Detect which cell encompasses the target text, then output its [x, y] center coordinate. 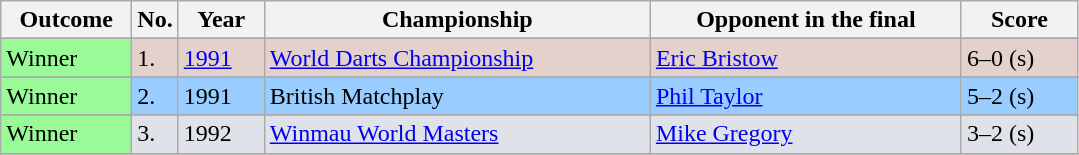
Score [1019, 20]
Championship [457, 20]
1992 [221, 134]
Eric Bristow [806, 58]
1. [155, 58]
Mike Gregory [806, 134]
Opponent in the final [806, 20]
British Matchplay [457, 96]
Outcome [66, 20]
Phil Taylor [806, 96]
6–0 (s) [1019, 58]
World Darts Championship [457, 58]
5–2 (s) [1019, 96]
Winmau World Masters [457, 134]
3–2 (s) [1019, 134]
3. [155, 134]
No. [155, 20]
2. [155, 96]
Year [221, 20]
